Output the [x, y] coordinate of the center of the cell containing the given text.  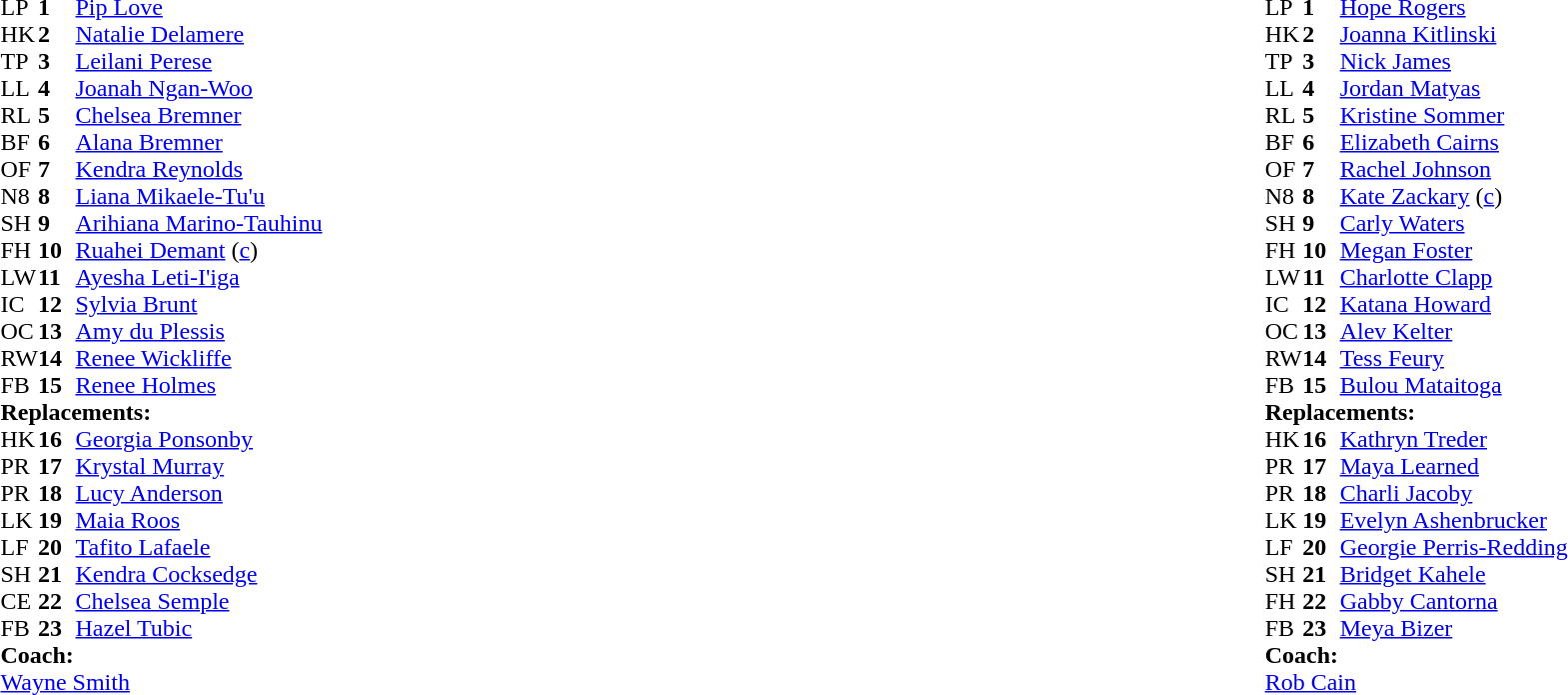
Rachel Johnson [1454, 170]
Amy du Plessis [200, 332]
Chelsea Bremner [200, 116]
Georgia Ponsonby [200, 440]
Lucy Anderson [200, 494]
Katana Howard [1454, 304]
Sylvia Brunt [200, 304]
Arihiana Marino-Tauhinu [200, 224]
Rob Cain [1417, 682]
Gabby Cantorna [1454, 602]
Wayne Smith [161, 682]
CE [19, 602]
Kendra Cocksedge [200, 574]
Joanah Ngan-Woo [200, 88]
Alana Bremner [200, 142]
Charli Jacoby [1454, 494]
Krystal Murray [200, 466]
Charlotte Clapp [1454, 278]
Leilani Perese [200, 62]
Meya Bizer [1454, 628]
Renee Holmes [200, 386]
Megan Foster [1454, 250]
Liana Mikaele-Tu'u [200, 196]
Georgie Perris-Redding [1454, 548]
Renee Wickliffe [200, 358]
Kate Zackary (c) [1454, 196]
Alev Kelter [1454, 332]
Elizabeth Cairns [1454, 142]
Kristine Sommer [1454, 116]
Maya Learned [1454, 466]
Bulou Mataitoga [1454, 386]
Natalie Delamere [200, 34]
Chelsea Semple [200, 602]
Nick James [1454, 62]
Tafito Lafaele [200, 548]
Evelyn Ashenbrucker [1454, 520]
Ruahei Demant (c) [200, 250]
Tess Feury [1454, 358]
Ayesha Leti-I'iga [200, 278]
Kendra Reynolds [200, 170]
Bridget Kahele [1454, 574]
Kathryn Treder [1454, 440]
Jordan Matyas [1454, 88]
Maia Roos [200, 520]
Carly Waters [1454, 224]
Hazel Tubic [200, 628]
Joanna Kitlinski [1454, 34]
